Identify which cell holds the provided text, then report its [x, y] central coordinate. 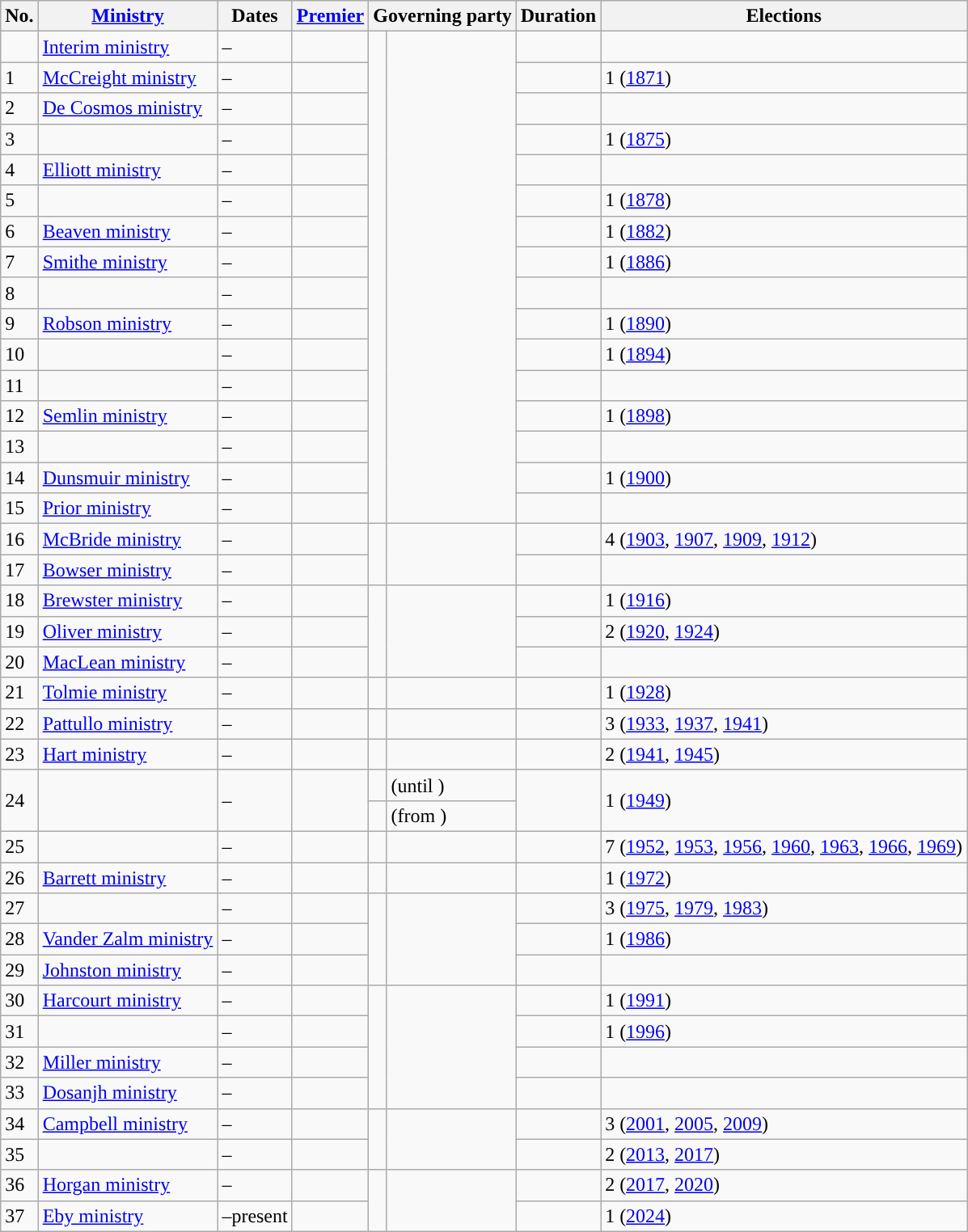
Prior ministry [128, 508]
Harcourt ministry [128, 1001]
7 (1952, 1953, 1956, 1960, 1963, 1966, 1969) [784, 846]
10 [19, 354]
21 [19, 693]
Beaven ministry [128, 231]
18 [19, 601]
4 (1903, 1907, 1909, 1912) [784, 539]
Horgan ministry [128, 1185]
1 [19, 78]
Dosanjh ministry [128, 1093]
34 [19, 1124]
MacLean ministry [128, 662]
1 (1916) [784, 601]
4 [19, 170]
(until ) [451, 785]
7 [19, 262]
3 (1933, 1937, 1941) [784, 724]
23 [19, 754]
35 [19, 1154]
16 [19, 539]
Semlin ministry [128, 416]
Bowser ministry [128, 570]
Pattullo ministry [128, 724]
22 [19, 724]
–present [255, 1216]
Dunsmuir ministry [128, 478]
(from ) [451, 816]
25 [19, 846]
2 (2017, 2020) [784, 1185]
1 (1928) [784, 693]
19 [19, 631]
Vander Zalm ministry [128, 939]
Duration [558, 16]
1 (1875) [784, 139]
1 (1986) [784, 939]
13 [19, 447]
Elections [784, 16]
3 (2001, 2005, 2009) [784, 1124]
Johnston ministry [128, 970]
1 (1996) [784, 1032]
No. [19, 16]
1 (1991) [784, 1001]
2 (2013, 2017) [784, 1154]
1 (1894) [784, 354]
Elliott ministry [128, 170]
9 [19, 323]
15 [19, 508]
6 [19, 231]
20 [19, 662]
Brewster ministry [128, 601]
11 [19, 386]
24 [19, 800]
2 [19, 108]
1 (1949) [784, 800]
Dates [255, 16]
1 (1900) [784, 478]
1 (1890) [784, 323]
McBride ministry [128, 539]
McCreight ministry [128, 78]
Miller ministry [128, 1062]
1 (1972) [784, 877]
Smithe ministry [128, 262]
Robson ministry [128, 323]
8 [19, 293]
Ministry [128, 16]
30 [19, 1001]
32 [19, 1062]
14 [19, 478]
28 [19, 939]
1 (2024) [784, 1216]
2 (1941, 1945) [784, 754]
Eby ministry [128, 1216]
Interim ministry [128, 47]
Tolmie ministry [128, 693]
1 (1878) [784, 200]
Governing party [442, 16]
De Cosmos ministry [128, 108]
3 [19, 139]
29 [19, 970]
37 [19, 1216]
1 (1871) [784, 78]
1 (1882) [784, 231]
33 [19, 1093]
36 [19, 1185]
Hart ministry [128, 754]
26 [19, 877]
31 [19, 1032]
17 [19, 570]
2 (1920, 1924) [784, 631]
Campbell ministry [128, 1124]
5 [19, 200]
Barrett ministry [128, 877]
1 (1886) [784, 262]
3 (1975, 1979, 1983) [784, 909]
Premier [330, 16]
1 (1898) [784, 416]
12 [19, 416]
Oliver ministry [128, 631]
27 [19, 909]
